Extract the (x, y) coordinate from the center of the cell holding the provided text.  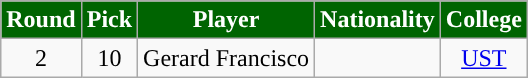
Gerard Francisco (226, 58)
2 (41, 58)
College (484, 20)
UST (484, 58)
Nationality (378, 20)
Pick (109, 20)
10 (109, 58)
Round (41, 20)
Player (226, 20)
